Provide the (X, Y) coordinate of the cell's center where the given text is located.  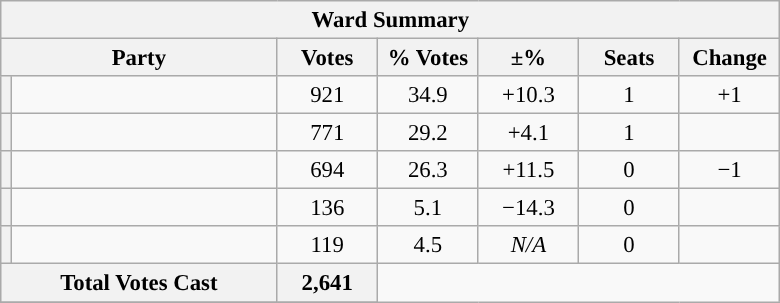
−14.3 (528, 208)
119 (328, 245)
+4.1 (528, 133)
N/A (528, 245)
694 (328, 170)
+10.3 (528, 95)
±% (528, 58)
34.9 (428, 95)
+1 (730, 95)
% Votes (428, 58)
Ward Summary (390, 20)
921 (328, 95)
771 (328, 133)
+11.5 (528, 170)
Party (139, 58)
2,641 (328, 283)
4.5 (428, 245)
Seats (630, 58)
Votes (328, 58)
26.3 (428, 170)
Total Votes Cast (139, 283)
−1 (730, 170)
29.2 (428, 133)
136 (328, 208)
5.1 (428, 208)
Change (730, 58)
